Return [x, y] of the center of cell containing provided text 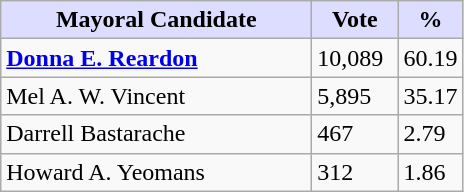
5,895 [355, 96]
10,089 [355, 58]
% [430, 20]
Vote [355, 20]
Donna E. Reardon [156, 58]
2.79 [430, 134]
Darrell Bastarache [156, 134]
35.17 [430, 96]
60.19 [430, 58]
Mayoral Candidate [156, 20]
1.86 [430, 172]
467 [355, 134]
312 [355, 172]
Mel A. W. Vincent [156, 96]
Howard A. Yeomans [156, 172]
